Detect which cell encompasses the target text, then output its [X, Y] center coordinate. 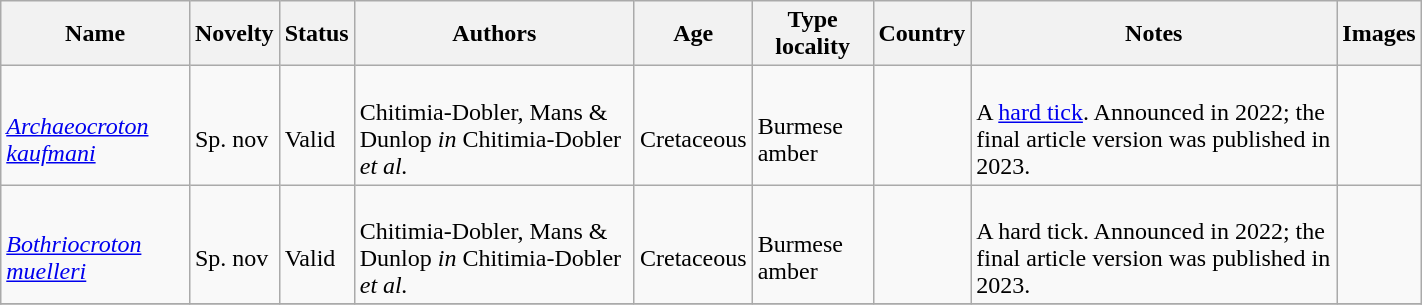
Status [316, 34]
Novelty [234, 34]
Name [96, 34]
Notes [1154, 34]
Type locality [812, 34]
Authors [494, 34]
Images [1379, 34]
Country [922, 34]
Age [693, 34]
Bothriocroton muelleri [96, 244]
Archaeocroton kaufmani [96, 126]
